Output the [X, Y] coordinate of the center of the cell containing the given text.  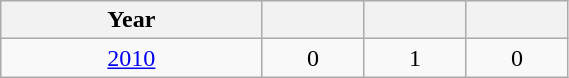
Year [132, 20]
1 [415, 58]
2010 [132, 58]
